Extract the (X, Y) coordinate from the center of the cell holding the provided text.  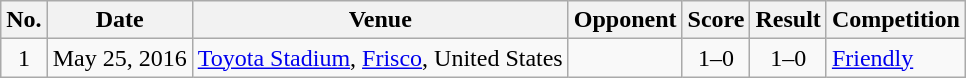
Venue (380, 20)
Result (788, 20)
May 25, 2016 (120, 58)
Competition (896, 20)
1 (24, 58)
Date (120, 20)
No. (24, 20)
Friendly (896, 58)
Score (716, 20)
Toyota Stadium, Frisco, United States (380, 58)
Opponent (625, 20)
